Extract the (x, y) coordinate from the center of the cell holding the provided text.  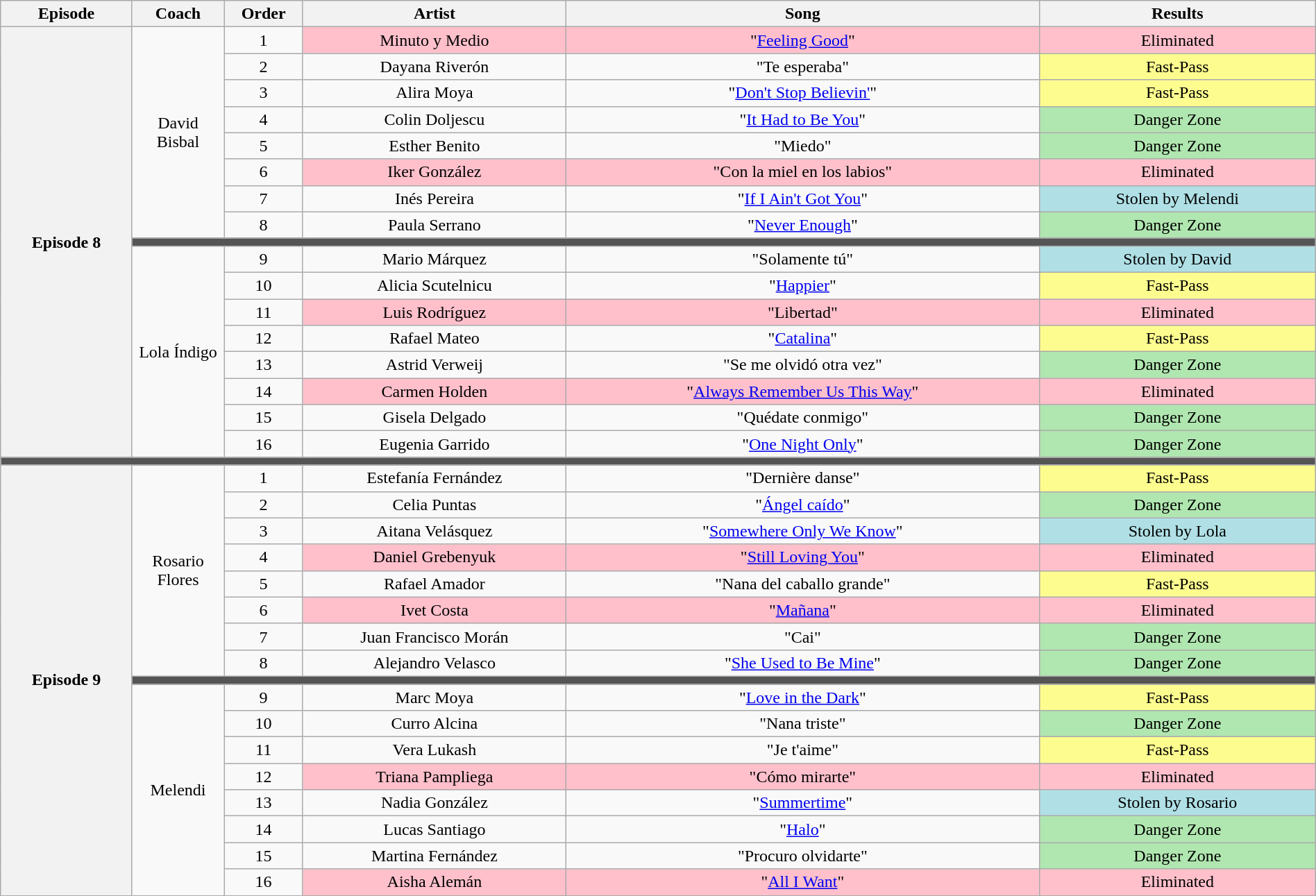
"She Used to Be Mine" (802, 663)
"Se me olvidó otra vez" (802, 365)
"Always Remember Us This Way" (802, 391)
Inés Pereira (435, 198)
Stolen by Rosario (1177, 803)
Rafael Mateo (435, 339)
Rafael Amador (435, 584)
"Dernière danse" (802, 478)
Results (1177, 14)
Luis Rodríguez (435, 312)
"It Had to Be You" (802, 119)
"Summertime" (802, 803)
Dayana Riverón (435, 67)
"Nana del caballo grande" (802, 584)
Stolen by Lola (1177, 531)
Episode (67, 14)
"Cai" (802, 636)
"Je t'aime" (802, 750)
Order (264, 14)
"Libertad" (802, 312)
"Ángel caído" (802, 505)
Minuto y Medio (435, 40)
"Halo" (802, 829)
Coach (178, 14)
"Procuro olvidarte" (802, 856)
"Happier" (802, 285)
Melendi (178, 790)
Celia Puntas (435, 505)
Stolen by Melendi (1177, 198)
Paula Serrano (435, 225)
Alejandro Velasco (435, 663)
Triana Pampliega (435, 777)
Curro Alcina (435, 724)
"Still Loving You" (802, 557)
"If I Ain't Got You" (802, 198)
"Cómo mirarte" (802, 777)
Gisela Delgado (435, 418)
Daniel Grebenyuk (435, 557)
"Mañana" (802, 610)
"Love in the Dark" (802, 698)
"Nana triste" (802, 724)
Rosario Flores (178, 570)
Colin Doljescu (435, 119)
Esther Benito (435, 146)
"Somewhere Only We Know" (802, 531)
"Catalina" (802, 339)
Artist (435, 14)
"Feeling Good" (802, 40)
Stolen by David (1177, 259)
Aisha Alemán (435, 882)
Eugenia Garrido (435, 444)
Lola Índigo (178, 351)
Carmen Holden (435, 391)
Astrid Verweij (435, 365)
"All I Want" (802, 882)
Song (802, 14)
"Solamente tú" (802, 259)
Aitana Velásquez (435, 531)
Estefanía Fernández (435, 478)
Marc Moya (435, 698)
Alicia Scutelnicu (435, 285)
"Don't Stop Believin'" (802, 93)
"Quédate conmigo" (802, 418)
Iker González (435, 172)
Alira Moya (435, 93)
Juan Francisco Morán (435, 636)
"Con la miel en los labios" (802, 172)
Lucas Santiago (435, 829)
"One Night Only" (802, 444)
"Never Enough" (802, 225)
Nadia González (435, 803)
"Te esperaba" (802, 67)
Vera Lukash (435, 750)
Mario Márquez (435, 259)
Ivet Costa (435, 610)
David Bisbal (178, 133)
Martina Fernández (435, 856)
Episode 8 (67, 242)
Episode 9 (67, 680)
"Miedo" (802, 146)
